Extract the (X, Y) coordinate from the center of the cell holding the provided text.  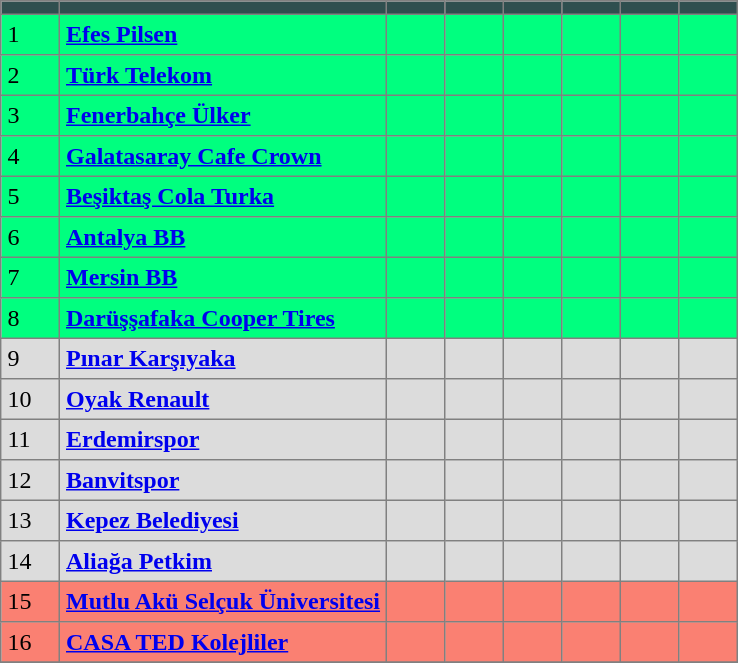
Türk Telekom (223, 75)
CASA TED Kolejliler (223, 642)
6 (30, 237)
15 (30, 601)
Efes Pilsen (223, 34)
1 (30, 34)
Beşiktaş Cola Turka (223, 196)
Banvitspor (223, 480)
9 (30, 358)
5 (30, 196)
Aliağa Petkim (223, 561)
11 (30, 439)
Erdemirspor (223, 439)
7 (30, 277)
8 (30, 318)
Galatasaray Cafe Crown (223, 156)
Antalya BB (223, 237)
14 (30, 561)
Oyak Renault (223, 399)
12 (30, 480)
Pınar Karşıyaka (223, 358)
Kepez Belediyesi (223, 520)
13 (30, 520)
16 (30, 642)
Fenerbahçe Ülker (223, 115)
10 (30, 399)
4 (30, 156)
3 (30, 115)
Mersin BB (223, 277)
Darüşşafaka Cooper Tires (223, 318)
Mutlu Akü Selçuk Üniversitesi (223, 601)
2 (30, 75)
